Capture the cell that displays the provided text and extract its [x, y] central coordinate. 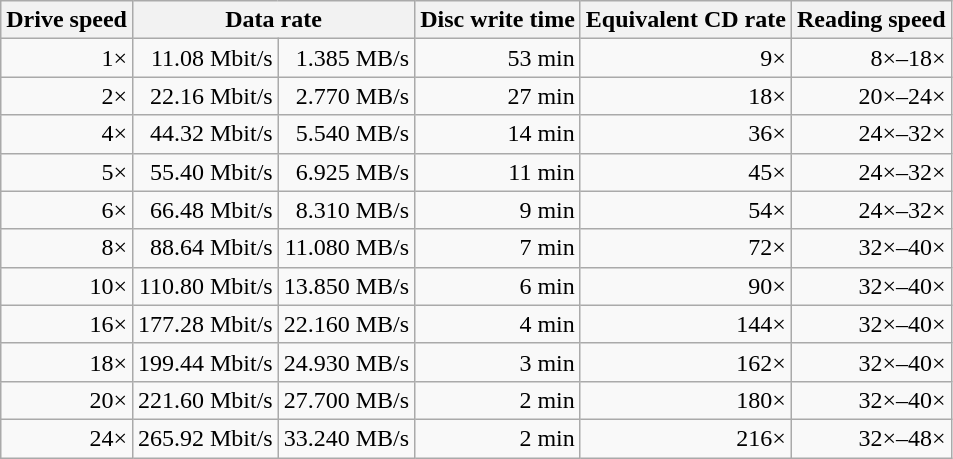
3 min [498, 362]
44.32 Mbit/s [205, 134]
27 min [498, 96]
55.40 Mbit/s [205, 172]
2× [67, 96]
144× [686, 324]
88.64 Mbit/s [205, 248]
9 min [498, 210]
22.160 MB/s [346, 324]
24.930 MB/s [346, 362]
6.925 MB/s [346, 172]
11.080 MB/s [346, 248]
4× [67, 134]
177.28 Mbit/s [205, 324]
24× [67, 438]
13.850 MB/s [346, 286]
32×–48× [871, 438]
45× [686, 172]
5.540 MB/s [346, 134]
Disc write time [498, 20]
221.60 Mbit/s [205, 400]
72× [686, 248]
Drive speed [67, 20]
8.310 MB/s [346, 210]
4 min [498, 324]
110.80 Mbit/s [205, 286]
199.44 Mbit/s [205, 362]
6 min [498, 286]
8×–18× [871, 58]
265.92 Mbit/s [205, 438]
Equivalent CD rate [686, 20]
20× [67, 400]
10× [67, 286]
Reading speed [871, 20]
1× [67, 58]
9× [686, 58]
5× [67, 172]
Data rate [273, 20]
162× [686, 362]
90× [686, 286]
14 min [498, 134]
180× [686, 400]
2.770 MB/s [346, 96]
1.385 MB/s [346, 58]
33.240 MB/s [346, 438]
54× [686, 210]
16× [67, 324]
216× [686, 438]
20×–24× [871, 96]
53 min [498, 58]
11.08 Mbit/s [205, 58]
7 min [498, 248]
36× [686, 134]
11 min [498, 172]
6× [67, 210]
66.48 Mbit/s [205, 210]
27.700 MB/s [346, 400]
22.16 Mbit/s [205, 96]
8× [67, 248]
